Find where the given text appears and provide that cell's center as (X, Y) coordinate. 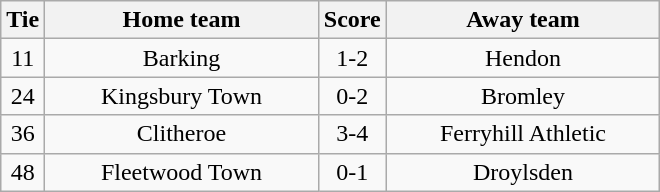
1-2 (352, 58)
Hendon (523, 58)
Kingsbury Town (182, 96)
Away team (523, 20)
Fleetwood Town (182, 172)
24 (23, 96)
11 (23, 58)
Barking (182, 58)
Ferryhill Athletic (523, 134)
0-1 (352, 172)
48 (23, 172)
Score (352, 20)
3-4 (352, 134)
Tie (23, 20)
Home team (182, 20)
0-2 (352, 96)
Droylsden (523, 172)
Bromley (523, 96)
Clitheroe (182, 134)
36 (23, 134)
